Pinpoint the cell where the given text exists, returning its (X, Y) midpoint coordinate. 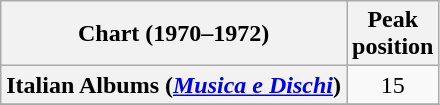
Italian Albums (Musica e Dischi) (174, 85)
Chart (1970–1972) (174, 34)
15 (393, 85)
Peakposition (393, 34)
